Determine the (x, y) coordinate at the center of the cell enclosing the given text.  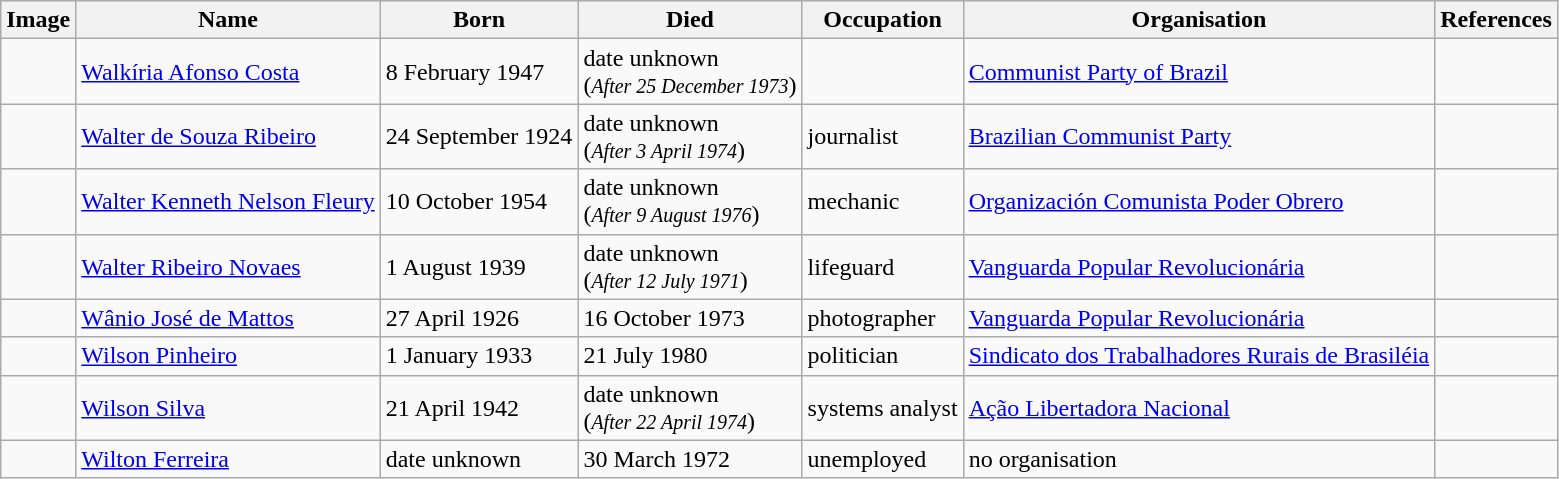
16 October 1973 (690, 318)
Image (38, 20)
Brazilian Communist Party (1199, 136)
8 February 1947 (479, 72)
Wilton Ferreira (228, 459)
Sindicato dos Trabalhadores Rurais de Brasiléia (1199, 356)
politician (882, 356)
Organización Comunista Poder Obrero (1199, 202)
Walter de Souza Ribeiro (228, 136)
Wilson Pinheiro (228, 356)
27 April 1926 (479, 318)
Died (690, 20)
Wânio José de Mattos (228, 318)
lifeguard (882, 266)
References (1496, 20)
Organisation (1199, 20)
date unknown(After 12 July 1971) (690, 266)
mechanic (882, 202)
Walter Kenneth Nelson Fleury (228, 202)
24 September 1924 (479, 136)
Born (479, 20)
Name (228, 20)
date unknown (479, 459)
Occupation (882, 20)
1 August 1939 (479, 266)
date unknown(After 22 April 1974) (690, 408)
Walkíria Afonso Costa (228, 72)
unemployed (882, 459)
30 March 1972 (690, 459)
Communist Party of Brazil (1199, 72)
21 July 1980 (690, 356)
21 April 1942 (479, 408)
no organisation (1199, 459)
Wilson Silva (228, 408)
photographer (882, 318)
date unknown(After 9 August 1976) (690, 202)
date unknown(After 3 April 1974) (690, 136)
10 October 1954 (479, 202)
systems analyst (882, 408)
date unknown(After 25 December 1973) (690, 72)
1 January 1933 (479, 356)
journalist (882, 136)
Ação Libertadora Nacional (1199, 408)
Walter Ribeiro Novaes (228, 266)
